For the text-containing cell, return its midpoint in (x, y) coordinate format. 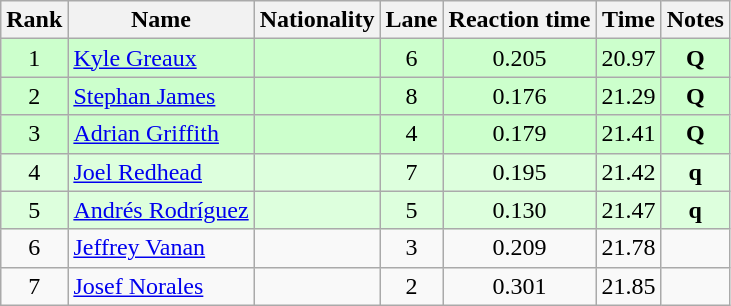
0.205 (520, 58)
Name (161, 20)
Time (628, 20)
8 (412, 96)
Reaction time (520, 20)
21.47 (628, 210)
Adrian Griffith (161, 134)
0.195 (520, 172)
Andrés Rodríguez (161, 210)
Jeffrey Vanan (161, 248)
21.42 (628, 172)
Kyle Greaux (161, 58)
0.176 (520, 96)
Stephan James (161, 96)
0.301 (520, 286)
0.179 (520, 134)
0.209 (520, 248)
20.97 (628, 58)
Notes (695, 20)
Joel Redhead (161, 172)
0.130 (520, 210)
21.85 (628, 286)
Rank (34, 20)
Nationality (317, 20)
Lane (412, 20)
21.78 (628, 248)
Josef Norales (161, 286)
21.29 (628, 96)
21.41 (628, 134)
1 (34, 58)
